Determine the (x, y) coordinate at the center of the cell enclosing the given text.  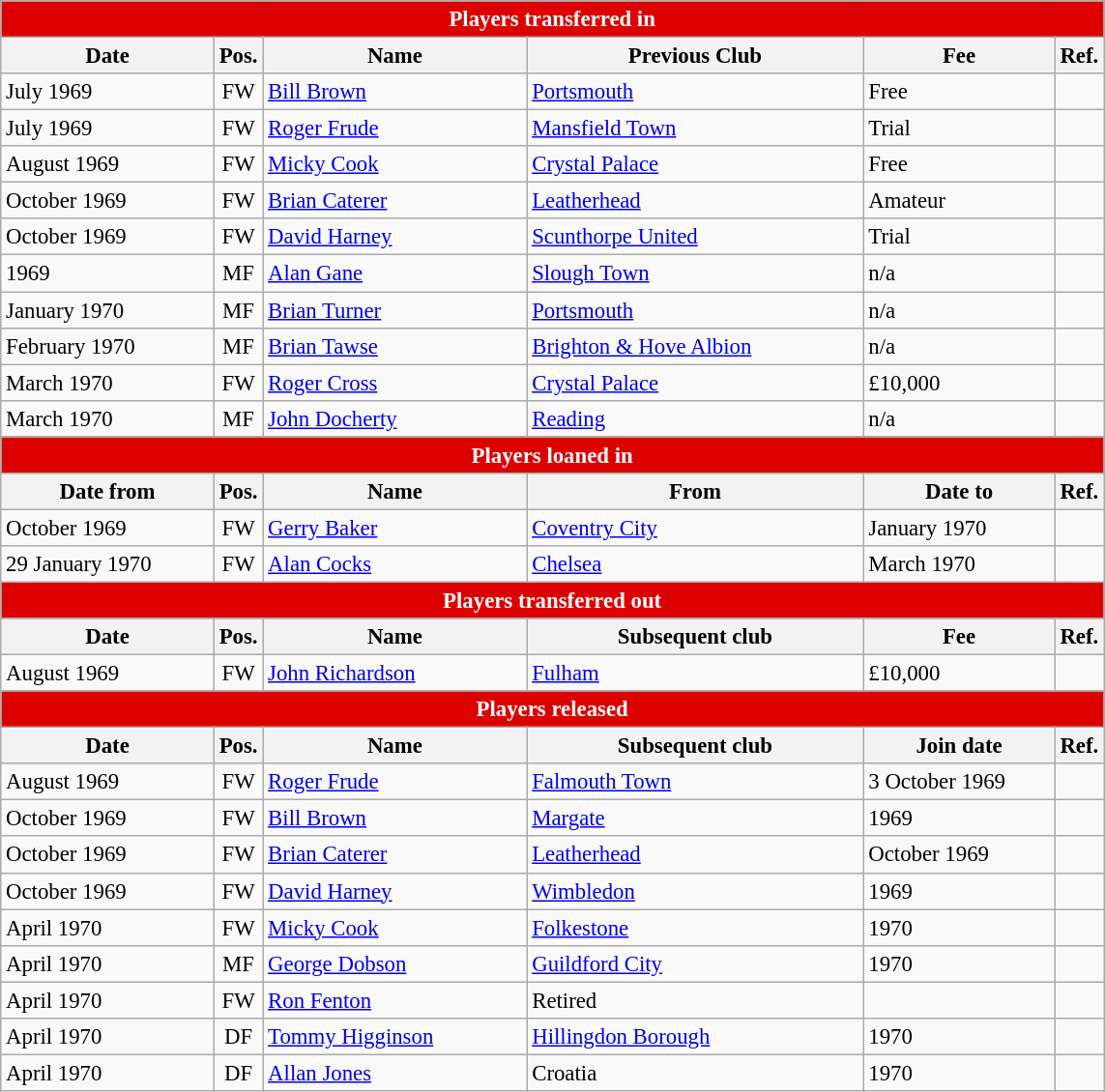
Roger Cross (394, 383)
Join date (959, 746)
John Docherty (394, 418)
Players released (553, 709)
Players transferred out (553, 600)
29 January 1970 (108, 564)
Reading (695, 418)
From (695, 492)
Folkestone (695, 928)
Amateur (959, 201)
Wimbledon (695, 891)
Alan Gane (394, 273)
Retired (695, 1000)
Mansfield Town (695, 129)
Tommy Higginson (394, 1037)
Hillingdon Borough (695, 1037)
John Richardson (394, 674)
Players transferred in (553, 19)
February 1970 (108, 346)
Ron Fenton (394, 1000)
Previous Club (695, 56)
3 October 1969 (959, 782)
Alan Cocks (394, 564)
Slough Town (695, 273)
Guildford City (695, 963)
Gerry Baker (394, 528)
Falmouth Town (695, 782)
Chelsea (695, 564)
George Dobson (394, 963)
Date to (959, 492)
Brian Tawse (394, 346)
Brighton & Hove Albion (695, 346)
Date from (108, 492)
Scunthorpe United (695, 237)
Croatia (695, 1073)
Coventry City (695, 528)
Players loaned in (553, 455)
Brian Turner (394, 310)
Allan Jones (394, 1073)
Margate (695, 819)
Fulham (695, 674)
